Find where the given text appears and provide that cell's center as (x, y) coordinate. 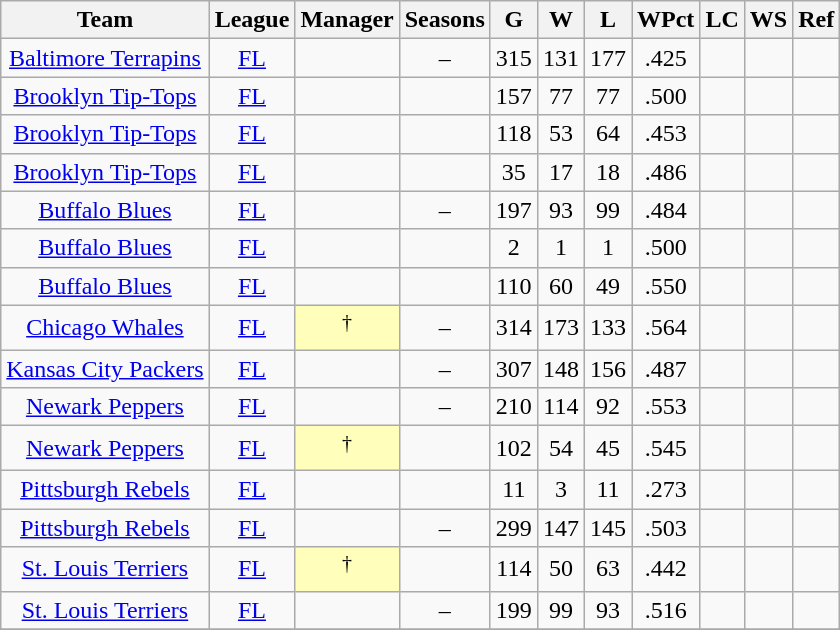
Baltimore Terrapins (105, 58)
.273 (666, 489)
17 (560, 172)
G (514, 20)
Ref (816, 20)
.453 (666, 134)
102 (514, 448)
.564 (666, 328)
.545 (666, 448)
.503 (666, 528)
.550 (666, 286)
Kansas City Packers (105, 369)
60 (560, 286)
54 (560, 448)
50 (560, 570)
299 (514, 528)
173 (560, 328)
.425 (666, 58)
156 (608, 369)
W (560, 20)
110 (514, 286)
LC (722, 20)
Seasons (444, 20)
.487 (666, 369)
WPct (666, 20)
53 (560, 134)
Manager (347, 20)
63 (608, 570)
133 (608, 328)
League (252, 20)
49 (608, 286)
145 (608, 528)
147 (560, 528)
45 (608, 448)
64 (608, 134)
2 (514, 248)
197 (514, 210)
148 (560, 369)
307 (514, 369)
L (608, 20)
210 (514, 407)
.442 (666, 570)
18 (608, 172)
Chicago Whales (105, 328)
3 (560, 489)
131 (560, 58)
35 (514, 172)
.516 (666, 610)
177 (608, 58)
92 (608, 407)
.486 (666, 172)
314 (514, 328)
.484 (666, 210)
157 (514, 96)
Team (105, 20)
.553 (666, 407)
315 (514, 58)
199 (514, 610)
WS (768, 20)
118 (514, 134)
